Identify which cell holds the provided text, then report its (x, y) central coordinate. 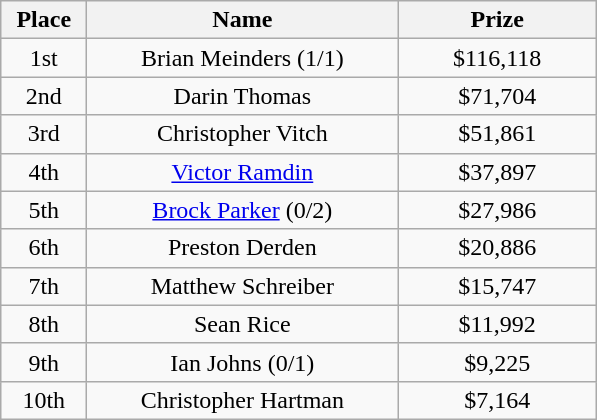
$9,225 (498, 362)
4th (44, 172)
Christopher Hartman (242, 400)
$11,992 (498, 324)
Prize (498, 20)
$116,118 (498, 58)
2nd (44, 96)
3rd (44, 134)
$51,861 (498, 134)
$15,747 (498, 286)
$27,986 (498, 210)
Brian Meinders (1/1) (242, 58)
Brock Parker (0/2) (242, 210)
8th (44, 324)
Sean Rice (242, 324)
Christopher Vitch (242, 134)
$20,886 (498, 248)
10th (44, 400)
Ian Johns (0/1) (242, 362)
Name (242, 20)
Victor Ramdin (242, 172)
Preston Derden (242, 248)
$71,704 (498, 96)
1st (44, 58)
6th (44, 248)
Place (44, 20)
Darin Thomas (242, 96)
5th (44, 210)
7th (44, 286)
$37,897 (498, 172)
9th (44, 362)
$7,164 (498, 400)
Matthew Schreiber (242, 286)
